Determine the (X, Y) coordinate at the center of the cell enclosing the given text.  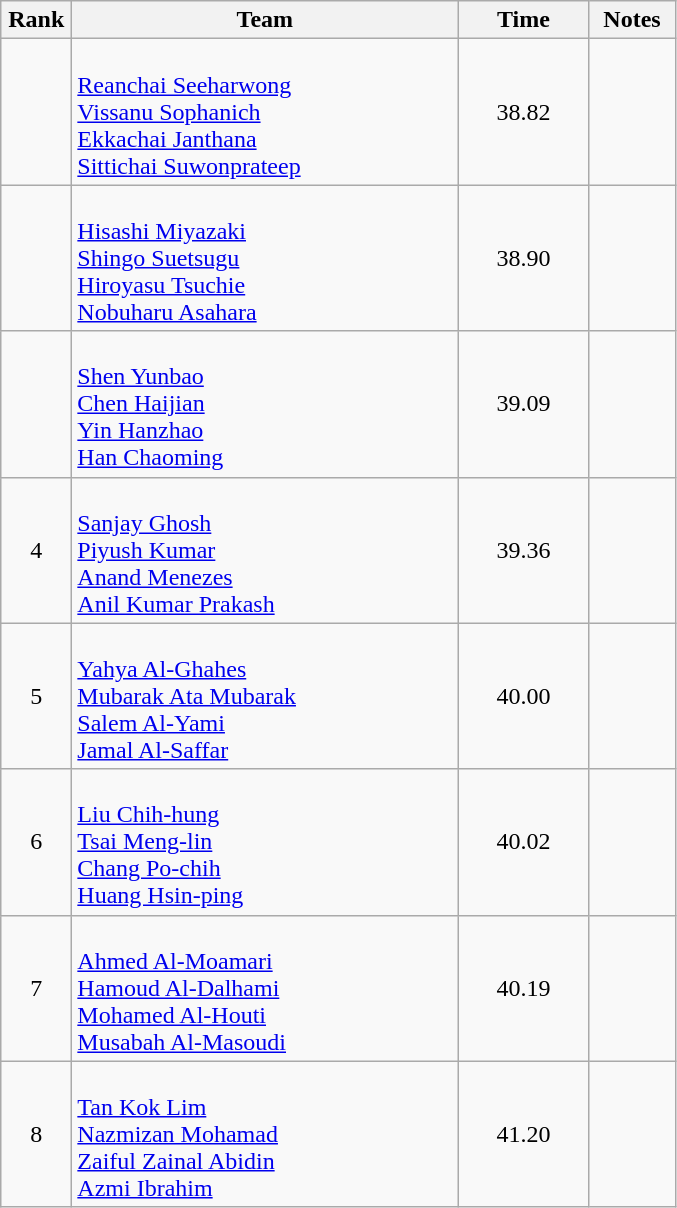
Team (265, 20)
Time (524, 20)
41.20 (524, 1134)
8 (36, 1134)
40.02 (524, 842)
39.36 (524, 550)
Yahya Al-GhahesMubarak Ata MubarakSalem Al-YamiJamal Al-Saffar (265, 696)
Liu Chih-hungTsai Meng-linChang Po-chihHuang Hsin-ping (265, 842)
38.82 (524, 112)
Reanchai SeeharwongVissanu SophanichEkkachai JanthanaSittichai Suwonprateep (265, 112)
Rank (36, 20)
38.90 (524, 258)
Tan Kok LimNazmizan MohamadZaiful Zainal AbidinAzmi Ibrahim (265, 1134)
Ahmed Al-MoamariHamoud Al-DalhamiMohamed Al-HoutiMusabah Al-Masoudi (265, 988)
5 (36, 696)
40.19 (524, 988)
Sanjay GhoshPiyush KumarAnand MenezesAnil Kumar Prakash (265, 550)
7 (36, 988)
Shen YunbaoChen HaijianYin HanzhaoHan Chaoming (265, 404)
39.09 (524, 404)
Notes (632, 20)
6 (36, 842)
Hisashi MiyazakiShingo SuetsuguHiroyasu TsuchieNobuharu Asahara (265, 258)
40.00 (524, 696)
4 (36, 550)
